Capture the cell that displays the provided text and extract its [X, Y] central coordinate. 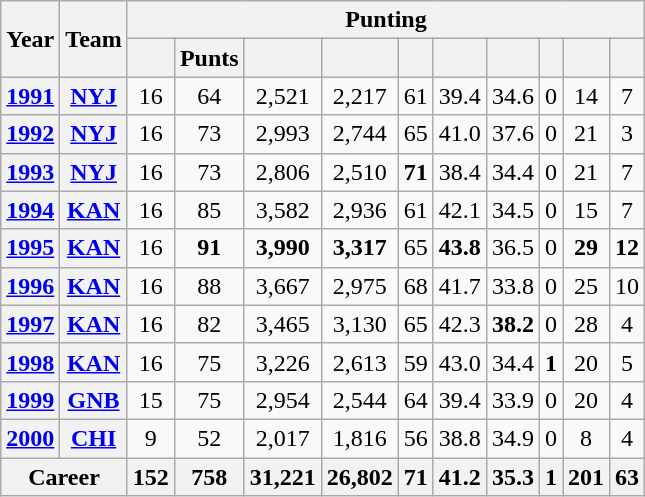
41.7 [460, 286]
1996 [30, 286]
2,975 [360, 286]
2,936 [360, 210]
35.3 [512, 477]
GNB [94, 400]
201 [586, 477]
3 [628, 134]
Punting [386, 20]
CHI [94, 438]
68 [416, 286]
52 [209, 438]
12 [628, 248]
56 [416, 438]
Punts [209, 58]
2,017 [282, 438]
43.8 [460, 248]
3,990 [282, 248]
5 [628, 362]
1997 [30, 324]
36.5 [512, 248]
85 [209, 210]
9 [150, 438]
3,465 [282, 324]
82 [209, 324]
34.5 [512, 210]
10 [628, 286]
33.8 [512, 286]
1991 [30, 96]
59 [416, 362]
26,802 [360, 477]
Team [94, 39]
1995 [30, 248]
2,217 [360, 96]
42.3 [460, 324]
34.9 [512, 438]
14 [586, 96]
2,544 [360, 400]
1999 [30, 400]
34.6 [512, 96]
152 [150, 477]
3,226 [282, 362]
38.8 [460, 438]
3,317 [360, 248]
2,613 [360, 362]
3,130 [360, 324]
2,744 [360, 134]
2,954 [282, 400]
1993 [30, 172]
42.1 [460, 210]
25 [586, 286]
2,510 [360, 172]
3,667 [282, 286]
43.0 [460, 362]
2000 [30, 438]
41.0 [460, 134]
3,582 [282, 210]
88 [209, 286]
2,521 [282, 96]
1,816 [360, 438]
Year [30, 39]
38.2 [512, 324]
31,221 [282, 477]
Career [64, 477]
29 [586, 248]
758 [209, 477]
1998 [30, 362]
2,993 [282, 134]
33.9 [512, 400]
63 [628, 477]
38.4 [460, 172]
1994 [30, 210]
2,806 [282, 172]
37.6 [512, 134]
41.2 [460, 477]
28 [586, 324]
91 [209, 248]
1992 [30, 134]
8 [586, 438]
